Return [x, y] of the center of cell containing provided text 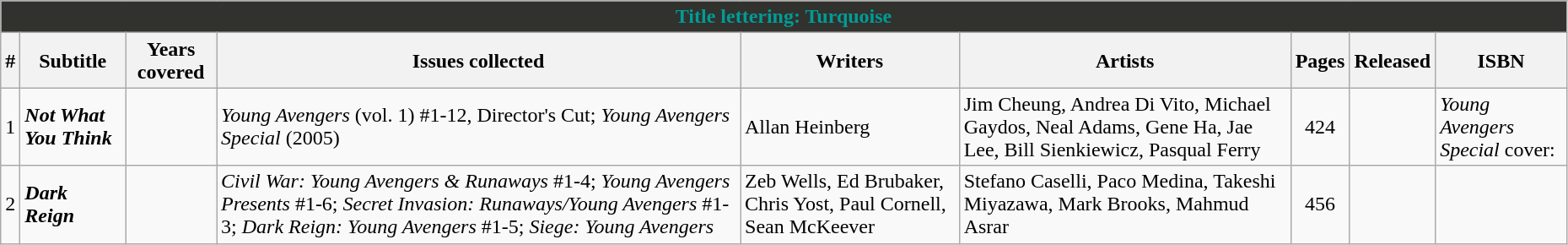
Subtitle [73, 61]
Stefano Caselli, Paco Medina, Takeshi Miyazawa, Mark Brooks, Mahmud Asrar [1125, 204]
Years covered [171, 61]
Dark Reign [73, 204]
Young Avengers (vol. 1) #1-12, Director's Cut; Young Avengers Special (2005) [479, 127]
Jim Cheung, Andrea Di Vito, Michael Gaydos, Neal Adams, Gene Ha, Jae Lee, Bill Sienkiewicz, Pasqual Ferry [1125, 127]
456 [1320, 204]
Zeb Wells, Ed Brubaker, Chris Yost, Paul Cornell, Sean McKeever [850, 204]
424 [1320, 127]
2 [10, 204]
Young Avengers Special cover: [1501, 127]
ISBN [1501, 61]
Released [1393, 61]
Title lettering: Turquoise [784, 17]
# [10, 61]
Writers [850, 61]
1 [10, 127]
Pages [1320, 61]
Not What You Think [73, 127]
Allan Heinberg [850, 127]
Artists [1125, 61]
Issues collected [479, 61]
